Search for the cell housing the specified text and yield its [X, Y] center coordinate. 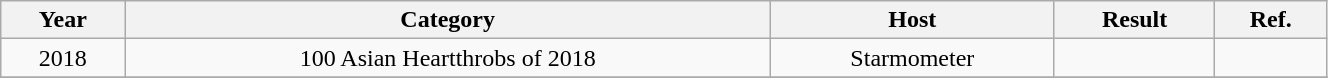
Result [1134, 20]
2018 [63, 58]
Year [63, 20]
Starmometer [912, 58]
Category [448, 20]
100 Asian Heartthrobs of 2018 [448, 58]
Ref. [1271, 20]
Host [912, 20]
